Search for the cell housing the specified text and yield its (X, Y) center coordinate. 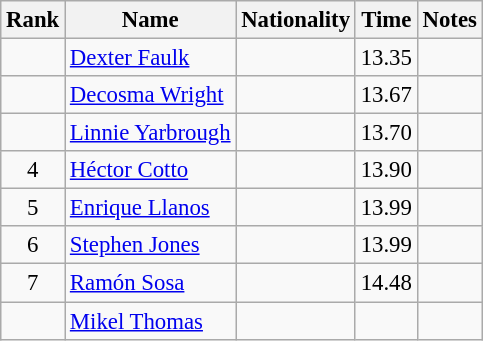
7 (33, 283)
Stephen Jones (150, 245)
13.70 (386, 133)
Ramón Sosa (150, 283)
14.48 (386, 283)
Héctor Cotto (150, 170)
Decosma Wright (150, 95)
4 (33, 170)
Linnie Yarbrough (150, 133)
Enrique Llanos (150, 208)
13.35 (386, 58)
13.90 (386, 170)
6 (33, 245)
Time (386, 20)
13.67 (386, 95)
Nationality (296, 20)
Name (150, 20)
Dexter Faulk (150, 58)
Notes (450, 20)
Rank (33, 20)
Mikel Thomas (150, 321)
5 (33, 208)
